Capture the cell that displays the provided text and extract its (X, Y) central coordinate. 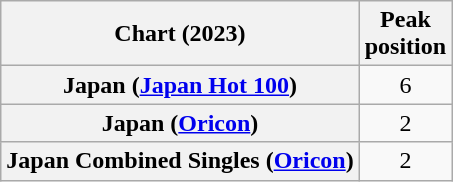
Peakposition (405, 34)
Chart (2023) (180, 34)
Japan (Japan Hot 100) (180, 85)
Japan (Oricon) (180, 123)
6 (405, 85)
Japan Combined Singles (Oricon) (180, 161)
